From the cell containing the given text, extract its center point as (X, Y) coordinate. 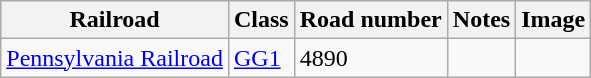
GG1 (261, 58)
Pennsylvania Railroad (115, 58)
Notes (481, 20)
Railroad (115, 20)
4890 (370, 58)
Image (554, 20)
Class (261, 20)
Road number (370, 20)
